For the text-containing cell, return its midpoint in (x, y) coordinate format. 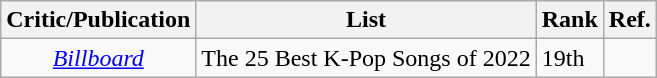
19th (570, 58)
Rank (570, 20)
Ref. (630, 20)
The 25 Best K-Pop Songs of 2022 (366, 58)
List (366, 20)
Billboard (98, 58)
Critic/Publication (98, 20)
